Determine the [X, Y] coordinate at the center of the cell enclosing the given text.  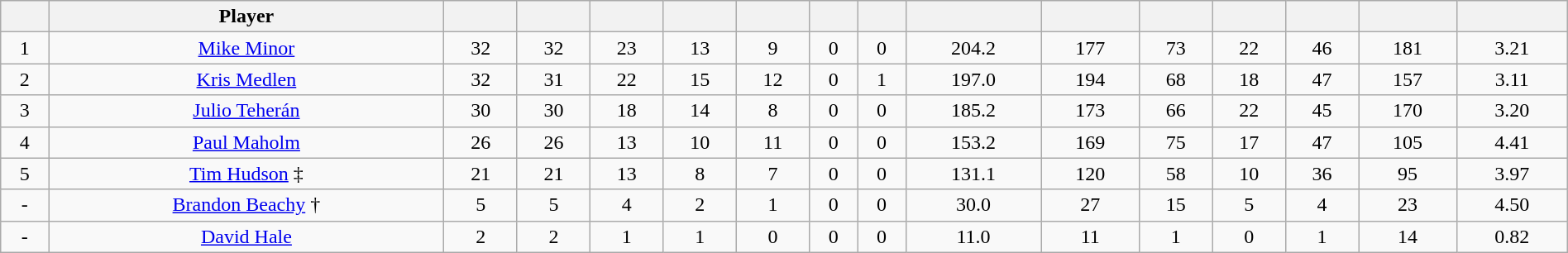
169 [1090, 142]
58 [1176, 174]
17 [1249, 142]
105 [1408, 142]
3 [25, 111]
0.82 [1512, 236]
185.2 [973, 111]
197.0 [973, 79]
36 [1322, 174]
3.21 [1512, 48]
95 [1408, 174]
3.11 [1512, 79]
12 [772, 79]
Brandon Beachy † [246, 205]
3.20 [1512, 111]
75 [1176, 142]
Julio Teherán [246, 111]
170 [1408, 111]
46 [1322, 48]
Mike Minor [246, 48]
Kris Medlen [246, 79]
3.97 [1512, 174]
7 [772, 174]
30.0 [973, 205]
45 [1322, 111]
181 [1408, 48]
Tim Hudson ‡ [246, 174]
194 [1090, 79]
4.41 [1512, 142]
177 [1090, 48]
153.2 [973, 142]
131.1 [973, 174]
157 [1408, 79]
120 [1090, 174]
9 [772, 48]
Player [246, 17]
27 [1090, 205]
73 [1176, 48]
68 [1176, 79]
204.2 [973, 48]
David Hale [246, 236]
31 [553, 79]
4.50 [1512, 205]
11.0 [973, 236]
173 [1090, 111]
Paul Maholm [246, 142]
66 [1176, 111]
